Output the (X, Y) coordinate of the center of the cell containing the given text.  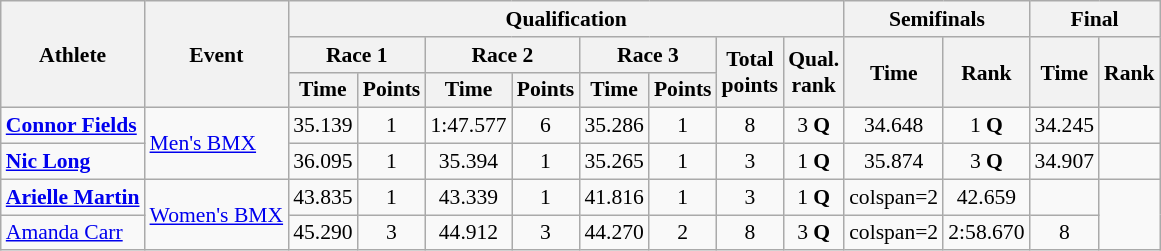
45.290 (322, 233)
Women's BMX (217, 214)
Qualification (566, 19)
1:47.577 (468, 126)
35.394 (468, 162)
42.659 (986, 197)
Final (1095, 19)
Amanda Carr (73, 233)
Race 2 (502, 55)
Connor Fields (73, 126)
35.874 (894, 162)
36.095 (322, 162)
Semifinals (936, 19)
Men's BMX (217, 144)
Nic Long (73, 162)
35.265 (614, 162)
44.270 (614, 233)
2:58.670 (986, 233)
43.835 (322, 197)
41.816 (614, 197)
Event (217, 54)
35.139 (322, 126)
Race 1 (356, 55)
34.907 (1064, 162)
Athlete (73, 54)
2 (683, 233)
Arielle Martin (73, 197)
43.339 (468, 197)
Qual.rank (814, 72)
35.286 (614, 126)
Race 3 (648, 55)
6 (546, 126)
34.648 (894, 126)
44.912 (468, 233)
Totalpoints (750, 72)
34.245 (1064, 126)
